Return (X, Y) of the center of cell containing provided text 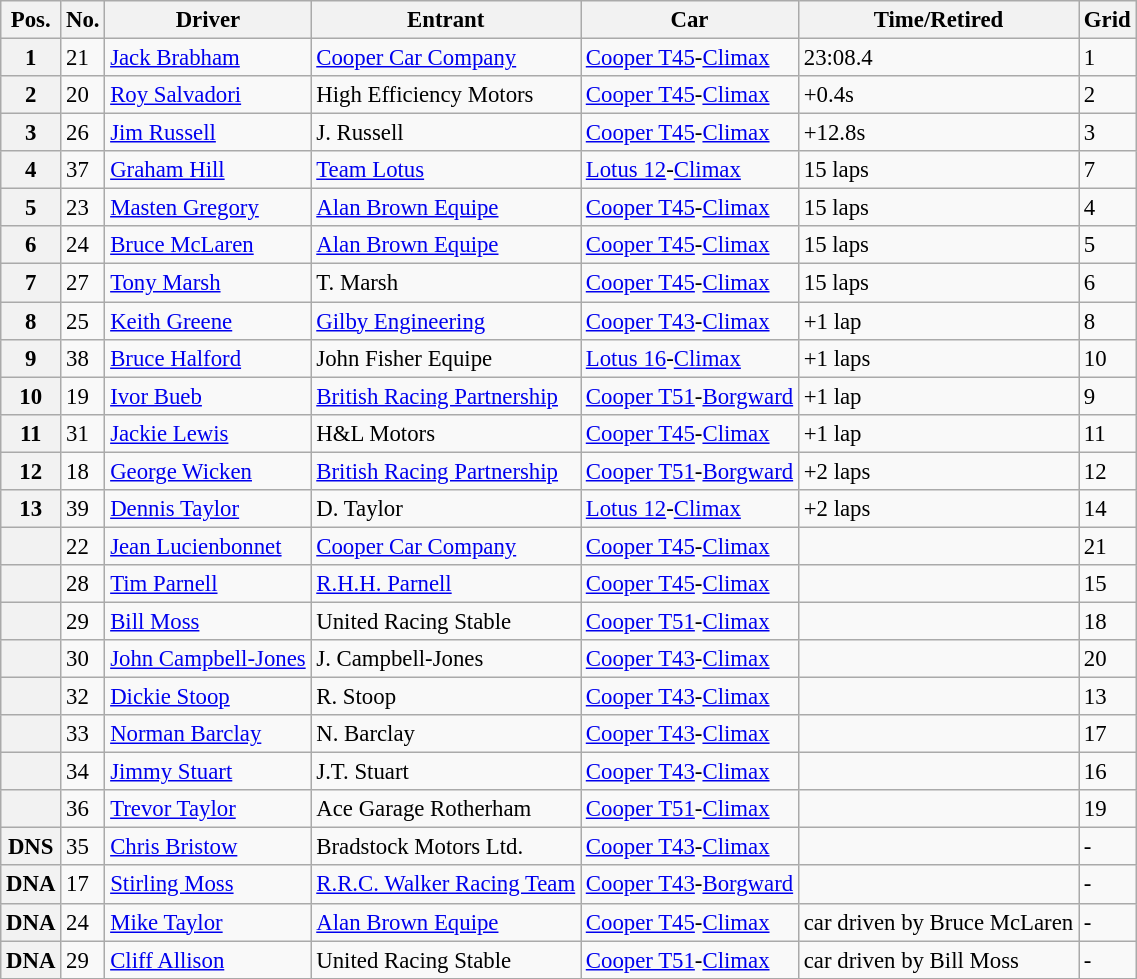
John Fisher Equipe (446, 358)
J. Russell (446, 133)
Cooper T43-Borgward (689, 885)
Bruce McLaren (208, 245)
Jimmy Stuart (208, 772)
35 (83, 847)
27 (83, 283)
Ivor Bueb (208, 396)
Tim Parnell (208, 584)
16 (1106, 772)
15 (1106, 584)
Grid (1106, 20)
Trevor Taylor (208, 809)
28 (83, 584)
22 (83, 546)
N. Barclay (446, 734)
Jackie Lewis (208, 433)
31 (83, 433)
Time/Retired (938, 20)
Entrant (446, 20)
25 (83, 321)
High Efficiency Motors (446, 95)
Jim Russell (208, 133)
J.T. Stuart (446, 772)
Ace Garage Rotherham (446, 809)
Bill Moss (208, 621)
George Wicken (208, 471)
26 (83, 133)
Mike Taylor (208, 922)
Dickie Stoop (208, 697)
H&L Motors (446, 433)
Keith Greene (208, 321)
Driver (208, 20)
+1 laps (938, 358)
car driven by Bruce McLaren (938, 922)
car driven by Bill Moss (938, 960)
Jean Lucienbonnet (208, 546)
39 (83, 509)
+12.8s (938, 133)
Team Lotus (446, 170)
38 (83, 358)
Dennis Taylor (208, 509)
John Campbell-Jones (208, 659)
Lotus 16-Climax (689, 358)
No. (83, 20)
D. Taylor (446, 509)
Stirling Moss (208, 885)
DNS (31, 847)
J. Campbell-Jones (446, 659)
Graham Hill (208, 170)
Masten Gregory (208, 208)
Bruce Halford (208, 358)
R.H.H. Parnell (446, 584)
Pos. (31, 20)
Cliff Allison (208, 960)
T. Marsh (446, 283)
Tony Marsh (208, 283)
Gilby Engineering (446, 321)
14 (1106, 509)
37 (83, 170)
+0.4s (938, 95)
36 (83, 809)
Roy Salvadori (208, 95)
Bradstock Motors Ltd. (446, 847)
Chris Bristow (208, 847)
Norman Barclay (208, 734)
23:08.4 (938, 58)
R.R.C. Walker Racing Team (446, 885)
23 (83, 208)
Jack Brabham (208, 58)
R. Stoop (446, 697)
33 (83, 734)
32 (83, 697)
30 (83, 659)
Car (689, 20)
34 (83, 772)
